Extract the (X, Y) coordinate from the center of the cell holding the provided text.  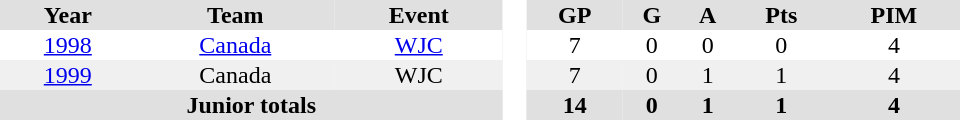
GP (574, 15)
Pts (782, 15)
G (652, 15)
Team (236, 15)
14 (574, 105)
1999 (68, 75)
1998 (68, 45)
Event (419, 15)
Junior totals (252, 105)
A (708, 15)
Year (68, 15)
PIM (894, 15)
